Provide the [x, y] coordinate of the cell's center where the given text is located.  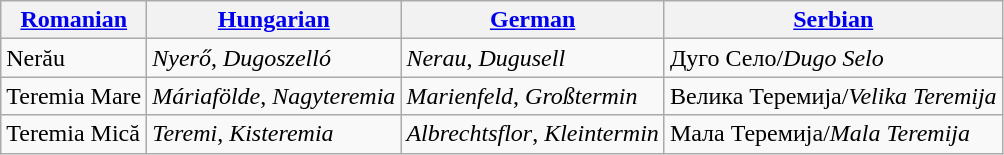
Albrechtsflor, Kleintermin [532, 134]
Велика Теремија/Velika Teremija [833, 96]
Teremia Mare [74, 96]
Serbian [833, 20]
Máriafölde, Nagyteremia [274, 96]
Дуго Село/Dugo Selo [833, 58]
Nerau, Dugusell [532, 58]
Nyerő, Dugoszelló [274, 58]
Teremi, Kisteremia [274, 134]
German [532, 20]
Marienfeld, Großtermin [532, 96]
Hungarian [274, 20]
Romanian [74, 20]
Мала Теремија/Mala Teremija [833, 134]
Teremia Mică [74, 134]
Nerău [74, 58]
